Provide the [x, y] coordinate of the cell's center where the given text is located.  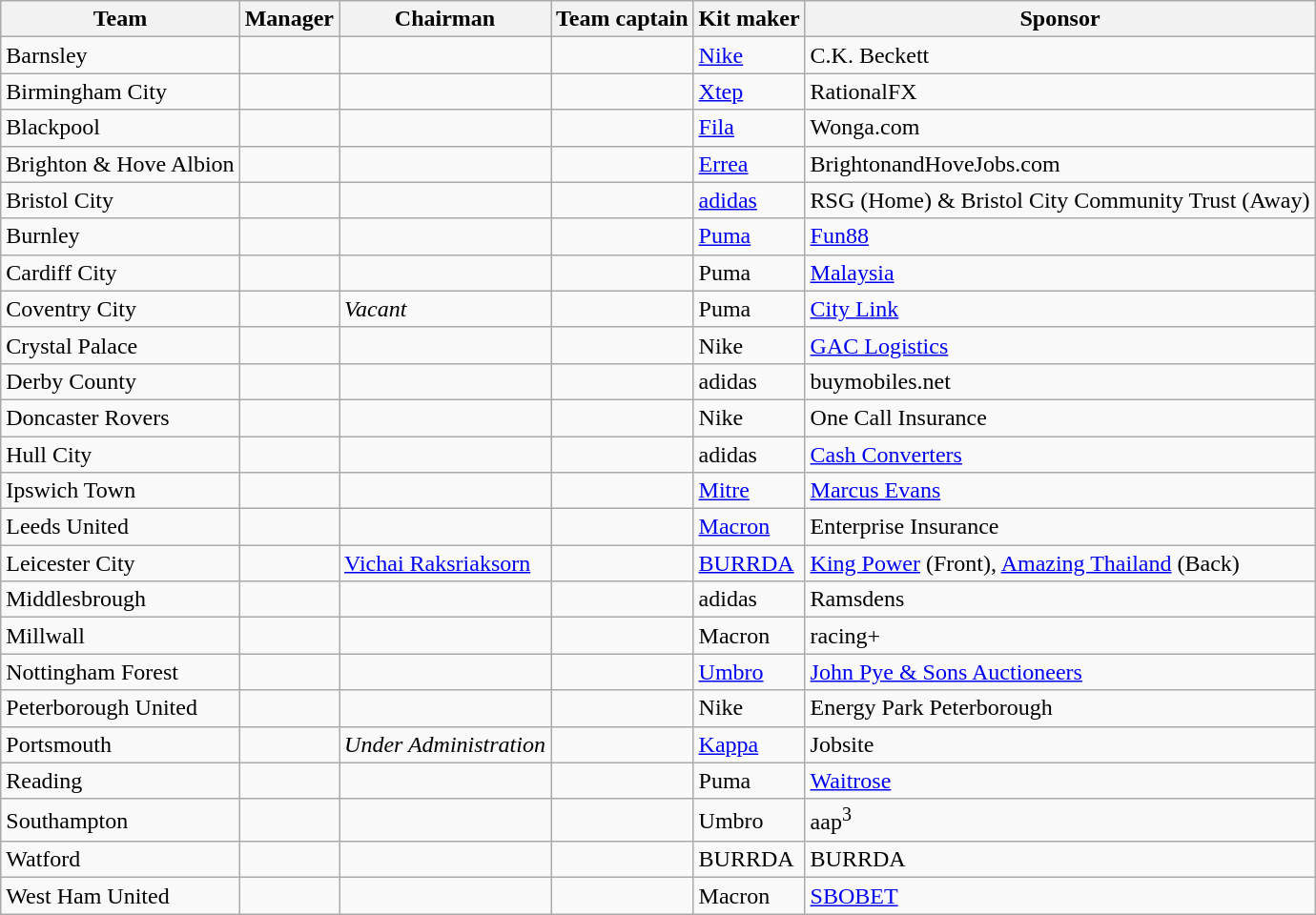
Cardiff City [120, 273]
Middlesbrough [120, 600]
Crystal Palace [120, 345]
Vichai Raksriaksorn [445, 563]
Leeds United [120, 527]
King Power (Front), Amazing Thailand (Back) [1060, 563]
C.K. Beckett [1060, 55]
Birmingham City [120, 91]
Fun88 [1060, 236]
Watford [120, 860]
Portsmouth [120, 744]
Reading [120, 781]
West Ham United [120, 896]
GAC Logistics [1060, 345]
Cash Converters [1060, 455]
Errea [750, 164]
Marcus Evans [1060, 491]
buymobiles.net [1060, 381]
Enterprise Insurance [1060, 527]
Fila [750, 128]
SBOBET [1060, 896]
Kappa [750, 744]
Ramsdens [1060, 600]
Barnsley [120, 55]
Team captain [623, 19]
Peterborough United [120, 708]
Waitrose [1060, 781]
Vacant [445, 309]
Burnley [120, 236]
Kit maker [750, 19]
Manager [289, 19]
Leicester City [120, 563]
Energy Park Peterborough [1060, 708]
John Pye & Sons Auctioneers [1060, 672]
Jobsite [1060, 744]
RSG (Home) & Bristol City Community Trust (Away) [1060, 200]
BrightonandHoveJobs.com [1060, 164]
City Link [1060, 309]
Derby County [120, 381]
Millwall [120, 636]
aap3 [1060, 820]
Malaysia [1060, 273]
Nottingham Forest [120, 672]
Xtep [750, 91]
Ipswich Town [120, 491]
Doncaster Rovers [120, 417]
Brighton & Hove Albion [120, 164]
Chairman [445, 19]
Team [120, 19]
Hull City [120, 455]
Sponsor [1060, 19]
Under Administration [445, 744]
Wonga.com [1060, 128]
Blackpool [120, 128]
Mitre [750, 491]
RationalFX [1060, 91]
Bristol City [120, 200]
One Call Insurance [1060, 417]
racing+ [1060, 636]
Coventry City [120, 309]
Southampton [120, 820]
